Determine the (X, Y) coordinate at the center of the cell enclosing the given text.  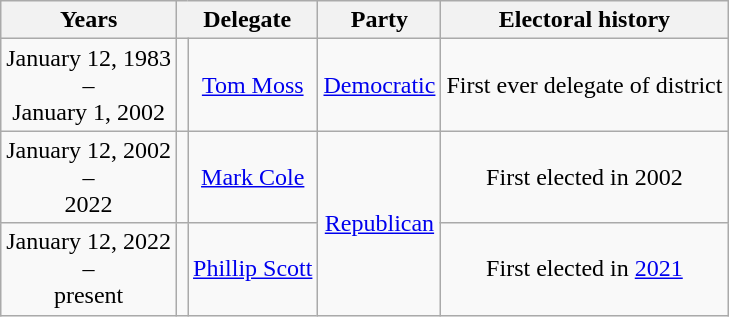
Phillip Scott (253, 269)
Democratic (380, 85)
First ever delegate of district (584, 85)
Years (89, 20)
First elected in 2021 (584, 269)
Mark Cole (253, 177)
Delegate (246, 20)
January 12, 2002–2022 (89, 177)
Tom Moss (253, 85)
First elected in 2002 (584, 177)
January 12, 1983–January 1, 2002 (89, 85)
January 12, 2022–present (89, 269)
Party (380, 20)
Republican (380, 223)
Electoral history (584, 20)
